Detect which cell encompasses the target text, then output its [x, y] center coordinate. 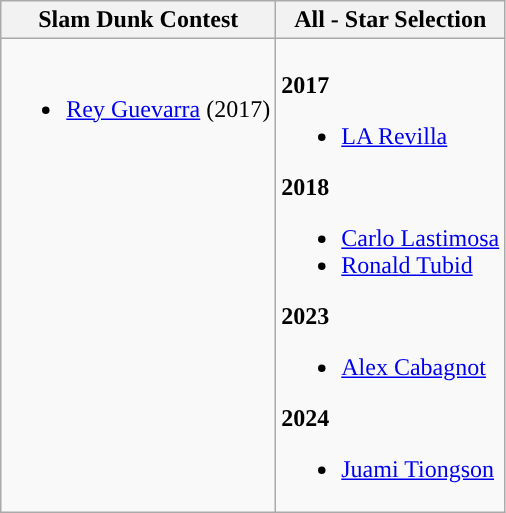
All - Star Selection [390, 20]
Rey Guevarra (2017) [138, 276]
2017LA Revilla2018Carlo LastimosaRonald Tubid2023Alex Cabagnot2024Juami Tiongson [390, 276]
Slam Dunk Contest [138, 20]
